Provide the (X, Y) coordinate of the cell's center where the given text is located.  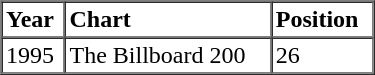
26 (322, 56)
Chart (168, 20)
The Billboard 200 (168, 56)
Position (322, 20)
1995 (34, 56)
Year (34, 20)
